Extract the (x, y) coordinate from the center of the cell holding the provided text.  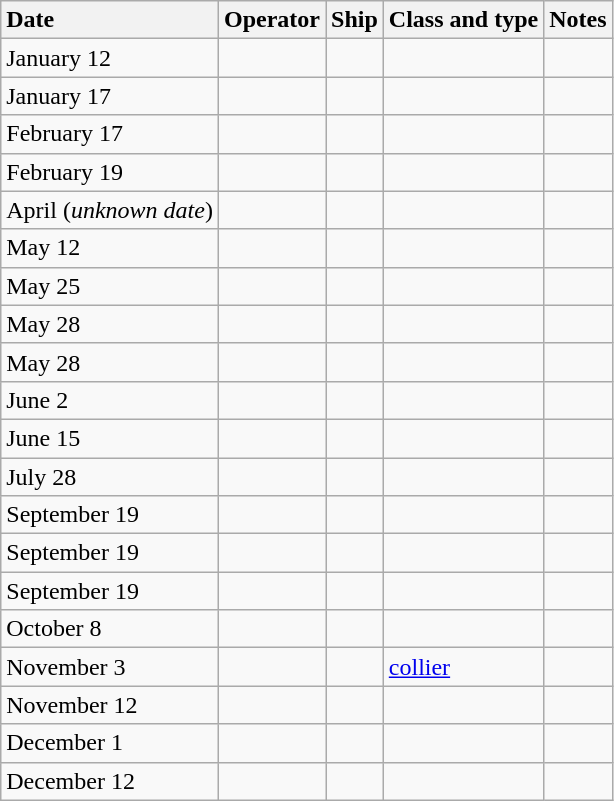
Date (110, 20)
Class and type (463, 20)
July 28 (110, 477)
Operator (272, 20)
December 12 (110, 781)
May 25 (110, 286)
May 12 (110, 248)
December 1 (110, 743)
November 12 (110, 705)
collier (463, 667)
June 2 (110, 400)
January 12 (110, 58)
April (unknown date) (110, 210)
November 3 (110, 667)
October 8 (110, 629)
February 17 (110, 134)
June 15 (110, 438)
Ship (355, 20)
January 17 (110, 96)
Notes (578, 20)
February 19 (110, 172)
